From the cell containing the given text, extract its center point as (X, Y) coordinate. 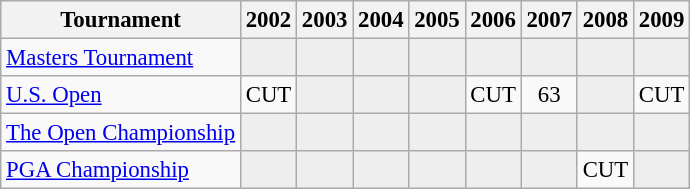
2004 (381, 20)
PGA Championship (121, 170)
U.S. Open (121, 95)
2007 (549, 20)
2002 (268, 20)
The Open Championship (121, 133)
2003 (325, 20)
2006 (493, 20)
2008 (605, 20)
Tournament (121, 20)
63 (549, 95)
2005 (437, 20)
2009 (661, 20)
Masters Tournament (121, 58)
